Find where the given text appears and provide that cell's center as [x, y] coordinate. 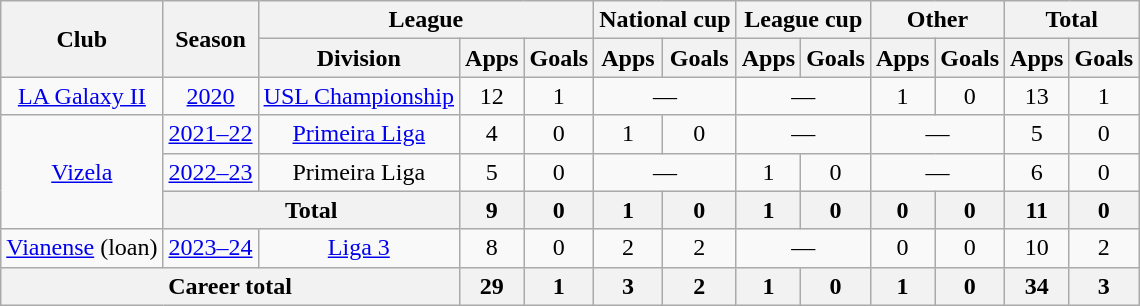
34 [1037, 286]
Vizela [82, 172]
2020 [210, 96]
Club [82, 39]
Liga 3 [359, 248]
Other [937, 20]
National cup [665, 20]
2021–22 [210, 134]
League [426, 20]
6 [1037, 172]
Vianense (loan) [82, 248]
Career total [230, 286]
13 [1037, 96]
Division [359, 58]
LA Galaxy II [82, 96]
2022–23 [210, 172]
USL Championship [359, 96]
4 [492, 134]
2023–24 [210, 248]
12 [492, 96]
11 [1037, 210]
Season [210, 39]
8 [492, 248]
League cup [803, 20]
10 [1037, 248]
9 [492, 210]
29 [492, 286]
